Return the (x, y) coordinate for the center point of the cell that contains the specified text.  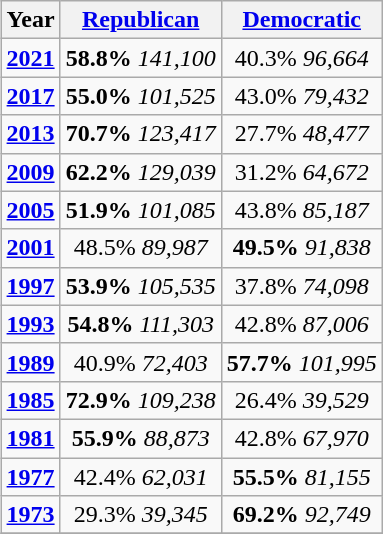
42.4% 62,031 (140, 477)
54.8% 111,303 (140, 324)
70.7% 123,417 (140, 134)
53.9% 105,535 (140, 286)
42.8% 87,006 (302, 324)
2013 (30, 134)
2017 (30, 96)
72.9% 109,238 (140, 400)
48.5% 89,987 (140, 248)
1977 (30, 477)
49.5% 91,838 (302, 248)
40.9% 72,403 (140, 362)
1981 (30, 438)
43.0% 79,432 (302, 96)
1993 (30, 324)
57.7% 101,995 (302, 362)
1997 (30, 286)
55.5% 81,155 (302, 477)
2005 (30, 210)
Democratic (302, 20)
58.8% 141,100 (140, 58)
2001 (30, 248)
1973 (30, 515)
43.8% 85,187 (302, 210)
26.4% 39,529 (302, 400)
62.2% 129,039 (140, 172)
2009 (30, 172)
31.2% 64,672 (302, 172)
42.8% 67,970 (302, 438)
2021 (30, 58)
Year (30, 20)
40.3% 96,664 (302, 58)
51.9% 101,085 (140, 210)
1985 (30, 400)
55.0% 101,525 (140, 96)
1989 (30, 362)
37.8% 74,098 (302, 286)
Republican (140, 20)
55.9% 88,873 (140, 438)
69.2% 92,749 (302, 515)
29.3% 39,345 (140, 515)
27.7% 48,477 (302, 134)
